Output the [X, Y] coordinate of the center of the cell containing the given text.  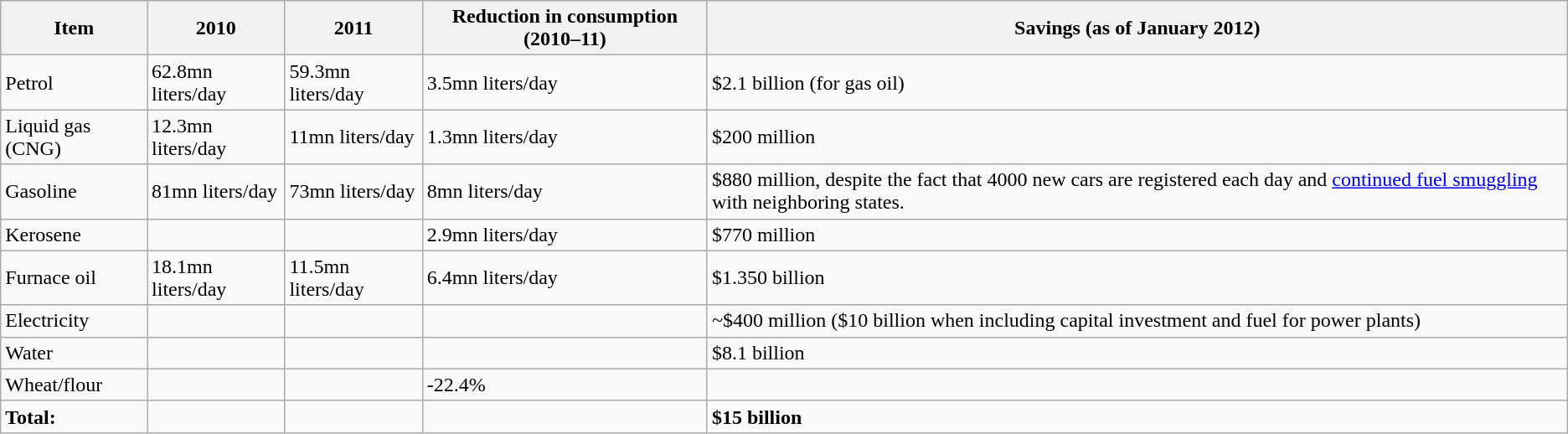
2011 [353, 28]
62.8mn liters/day [216, 82]
~$400 million ($10 billion when including capital investment and fuel for power plants) [1137, 321]
59.3mn liters/day [353, 82]
2010 [216, 28]
Furnace oil [74, 278]
$770 million [1137, 235]
1.3mn liters/day [565, 137]
18.1mn liters/day [216, 278]
3.5mn liters/day [565, 82]
Kerosene [74, 235]
81mn liters/day [216, 191]
Savings (as of January 2012) [1137, 28]
12.3mn liters/day [216, 137]
$8.1 billion [1137, 353]
8mn liters/day [565, 191]
-22.4% [565, 385]
2.9mn liters/day [565, 235]
73mn liters/day [353, 191]
Reduction in consumption (2010–11) [565, 28]
Gasoline [74, 191]
Wheat/flour [74, 385]
$2.1 billion (for gas oil) [1137, 82]
11.5mn liters/day [353, 278]
Water [74, 353]
6.4mn liters/day [565, 278]
$200 million [1137, 137]
$15 billion [1137, 416]
$1.350 billion [1137, 278]
$880 million, despite the fact that 4000 new cars are registered each day and continued fuel smuggling with neighboring states. [1137, 191]
Liquid gas (CNG) [74, 137]
Total: [74, 416]
11mn liters/day [353, 137]
Item [74, 28]
Electricity [74, 321]
Petrol [74, 82]
